Determine the [X, Y] coordinate at the center of the cell enclosing the given text.  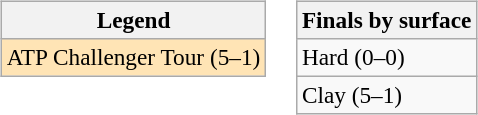
Hard (0–0) [387, 57]
Finals by surface [387, 20]
Legend [133, 20]
ATP Challenger Tour (5–1) [133, 57]
Clay (5–1) [387, 95]
